For the text-containing cell, return its midpoint in [X, Y] coordinate format. 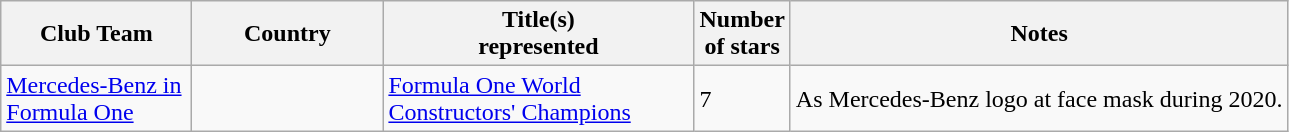
Formula One World Constructors' Champions [538, 98]
Club Team [96, 34]
Numberof stars [742, 34]
Country [288, 34]
Notes [1039, 34]
7 [742, 98]
Mercedes-Benz in Formula One [96, 98]
As Mercedes-Benz logo at face mask during 2020. [1039, 98]
Title(s)represented [538, 34]
